Return the [x, y] coordinate for the center point of the cell that contains the specified text.  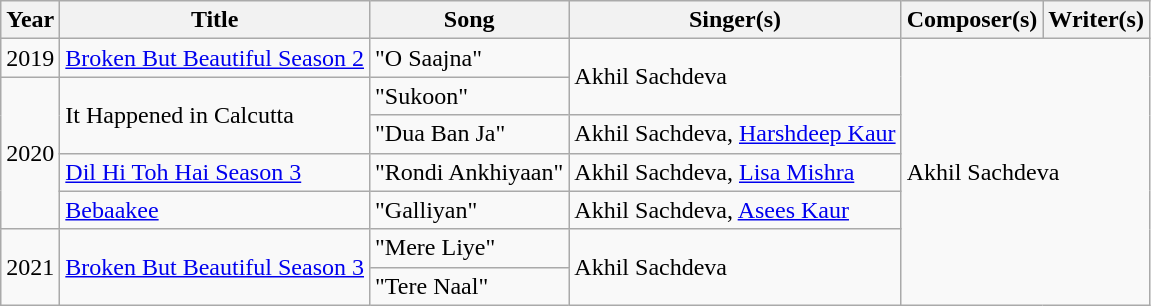
Dil Hi Toh Hai Season 3 [215, 172]
"O Saajna" [470, 58]
Akhil Sachdeva, Harshdeep Kaur [735, 134]
Title [215, 20]
Akhil Sachdeva, Asees Kaur [735, 210]
Singer(s) [735, 20]
Bebaakee [215, 210]
Song [470, 20]
Composer(s) [972, 20]
"Tere Naal" [470, 286]
Year [30, 20]
"Mere Liye" [470, 248]
"Dua Ban Ja" [470, 134]
Akhil Sachdeva, Lisa Mishra [735, 172]
"Sukoon" [470, 96]
Writer(s) [1096, 20]
2020 [30, 153]
Broken But Beautiful Season 3 [215, 267]
"Rondi Ankhiyaan" [470, 172]
It Happened in Calcutta [215, 115]
"Galliyan" [470, 210]
2021 [30, 267]
Broken But Beautiful Season 2 [215, 58]
2019 [30, 58]
